From the cell containing the given text, extract its center point as [X, Y] coordinate. 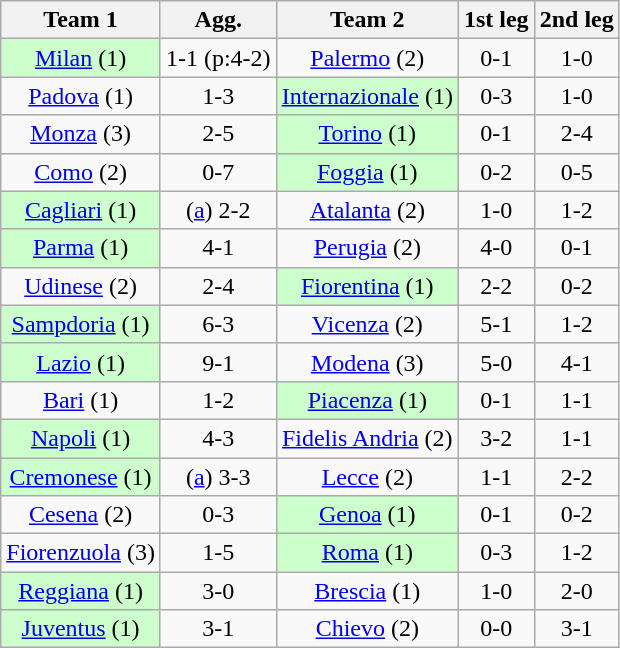
Genoa (1) [367, 515]
Juventus (1) [81, 629]
4-3 [218, 438]
Palermo (2) [367, 58]
(a) 2-2 [218, 210]
Modena (3) [367, 362]
Internazionale (1) [367, 96]
Cesena (2) [81, 515]
9-1 [218, 362]
Cagliari (1) [81, 210]
0-7 [218, 172]
Agg. [218, 20]
4-0 [496, 248]
2-0 [576, 591]
Piacenza (1) [367, 400]
Team 2 [367, 20]
3-2 [496, 438]
3-0 [218, 591]
1-3 [218, 96]
Bari (1) [81, 400]
Udinese (2) [81, 286]
2nd leg [576, 20]
Monza (3) [81, 134]
Brescia (1) [367, 591]
Atalanta (2) [367, 210]
Team 1 [81, 20]
Fiorentina (1) [367, 286]
Roma (1) [367, 553]
5-0 [496, 362]
Sampdoria (1) [81, 324]
Torino (1) [367, 134]
Perugia (2) [367, 248]
1-1 (p:4-2) [218, 58]
1-5 [218, 553]
6-3 [218, 324]
Lazio (1) [81, 362]
1st leg [496, 20]
Parma (1) [81, 248]
Milan (1) [81, 58]
Lecce (2) [367, 477]
Reggiana (1) [81, 591]
Chievo (2) [367, 629]
0-0 [496, 629]
2-5 [218, 134]
Padova (1) [81, 96]
Fidelis Andria (2) [367, 438]
(a) 3-3 [218, 477]
Vicenza (2) [367, 324]
Napoli (1) [81, 438]
5-1 [496, 324]
Cremonese (1) [81, 477]
Como (2) [81, 172]
Fiorenzuola (3) [81, 553]
0-5 [576, 172]
Foggia (1) [367, 172]
